Scan for the cell matching the given text and deliver its [x, y] coordinate at center. 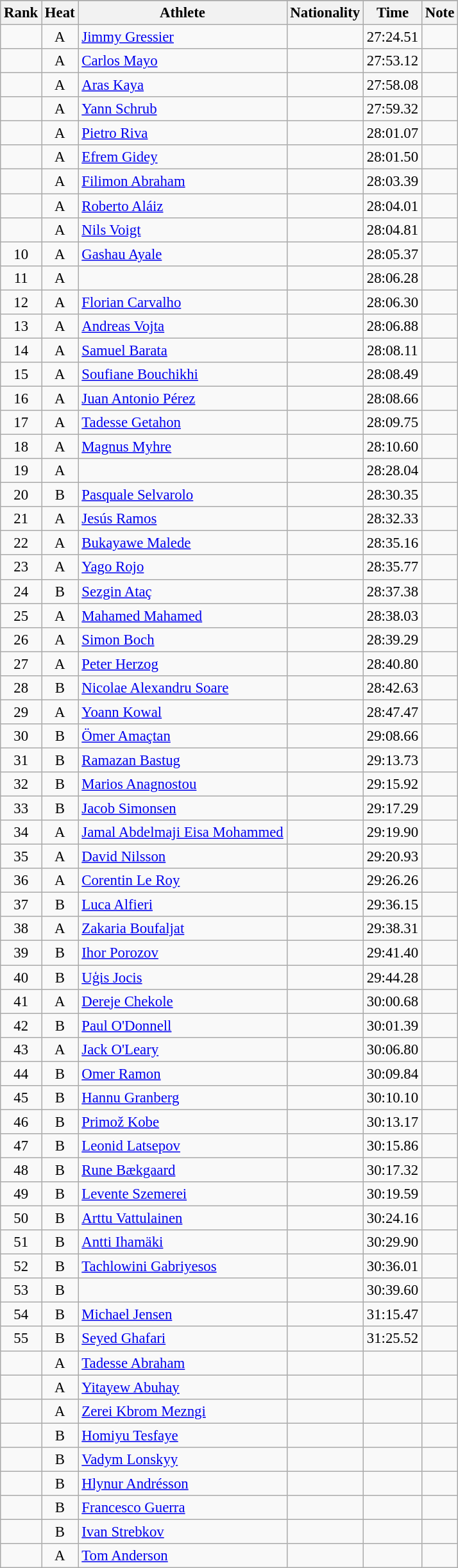
30:01.39 [393, 1025]
Peter Herzog [182, 664]
29:20.93 [393, 857]
Jack O'Leary [182, 1049]
19 [21, 471]
Nils Voigt [182, 230]
21 [21, 519]
29:44.28 [393, 977]
45 [21, 1098]
Michael Jensen [182, 1315]
31:15.47 [393, 1315]
10 [21, 254]
Heat [60, 13]
48 [21, 1170]
13 [21, 326]
28:42.63 [393, 688]
28:28.04 [393, 471]
29:41.40 [393, 953]
Bukayawe Malede [182, 543]
Antti Ihamäki [182, 1242]
Yann Schrub [182, 109]
29:08.66 [393, 736]
Homiyu Tesfaye [182, 1435]
28:08.49 [393, 375]
Andreas Vojta [182, 326]
Dereje Chekole [182, 1001]
36 [21, 881]
51 [21, 1242]
37 [21, 905]
Luca Alfieri [182, 905]
46 [21, 1122]
Rune Bækgaard [182, 1170]
14 [21, 350]
Pasquale Selvarolo [182, 495]
Note [439, 13]
28:40.80 [393, 664]
Tadesse Getahon [182, 423]
30:06.80 [393, 1049]
52 [21, 1267]
Carlos Mayo [182, 61]
David Nilsson [182, 857]
28:39.29 [393, 639]
28:01.50 [393, 157]
Tachlowini Gabriyesos [182, 1267]
15 [21, 375]
Ramazan Bastug [182, 760]
29:38.31 [393, 929]
30:09.84 [393, 1074]
Corentin Le Roy [182, 881]
Arttu Vattulainen [182, 1218]
Jacob Simonsen [182, 809]
Hannu Granberg [182, 1098]
28:30.35 [393, 495]
Seyed Ghafari [182, 1339]
Magnus Myhre [182, 447]
Jimmy Gressier [182, 37]
28:08.66 [393, 398]
28:06.88 [393, 326]
28:06.30 [393, 302]
28:08.11 [393, 350]
20 [21, 495]
29:19.90 [393, 832]
42 [21, 1025]
31 [21, 760]
28:09.75 [393, 423]
Sezgin Ataç [182, 591]
Tom Anderson [182, 1556]
28:32.33 [393, 519]
Yoann Kowal [182, 712]
Ihor Porozov [182, 953]
30:36.01 [393, 1267]
Yitayew Abuhay [182, 1387]
Soufiane Bouchikhi [182, 375]
29:36.15 [393, 905]
28:04.81 [393, 230]
47 [21, 1146]
31:25.52 [393, 1339]
55 [21, 1339]
Pietro Riva [182, 133]
27:53.12 [393, 61]
28:05.37 [393, 254]
34 [21, 832]
Uģis Jocis [182, 977]
Hlynur Andrésson [182, 1483]
22 [21, 543]
18 [21, 447]
29:15.92 [393, 784]
12 [21, 302]
Levente Szemerei [182, 1194]
38 [21, 929]
28:03.39 [393, 181]
Leonid Latsepov [182, 1146]
30:39.60 [393, 1290]
Athlete [182, 13]
30:17.32 [393, 1170]
Zakaria Boufaljat [182, 929]
30:13.17 [393, 1122]
Vadym Lonskyy [182, 1460]
28:47.47 [393, 712]
23 [21, 568]
Roberto Aláiz [182, 206]
Yago Rojo [182, 568]
Tadesse Abraham [182, 1363]
24 [21, 591]
53 [21, 1290]
Simon Boch [182, 639]
Marios Anagnostou [182, 784]
Rank [21, 13]
32 [21, 784]
30:00.68 [393, 1001]
Jesús Ramos [182, 519]
28:01.07 [393, 133]
33 [21, 809]
27:58.08 [393, 85]
35 [21, 857]
44 [21, 1074]
28 [21, 688]
28:06.28 [393, 278]
Time [393, 13]
Gashau Ayale [182, 254]
39 [21, 953]
Ivan Strebkov [182, 1531]
17 [21, 423]
25 [21, 616]
30:19.59 [393, 1194]
Nationality [325, 13]
Jamal Abdelmaji Eisa Mohammed [182, 832]
Zerei Kbrom Mezngi [182, 1411]
28:38.03 [393, 616]
Ömer Amaçtan [182, 736]
41 [21, 1001]
30:24.16 [393, 1218]
Francesco Guerra [182, 1508]
30 [21, 736]
29:13.73 [393, 760]
Omer Ramon [182, 1074]
11 [21, 278]
54 [21, 1315]
30:29.90 [393, 1242]
28:10.60 [393, 447]
28:35.16 [393, 543]
27:59.32 [393, 109]
30:10.10 [393, 1098]
Primož Kobe [182, 1122]
28:37.38 [393, 591]
29 [21, 712]
Filimon Abraham [182, 181]
43 [21, 1049]
29:17.29 [393, 809]
Paul O'Donnell [182, 1025]
Aras Kaya [182, 85]
40 [21, 977]
28:35.77 [393, 568]
50 [21, 1218]
29:26.26 [393, 881]
Juan Antonio Pérez [182, 398]
16 [21, 398]
Efrem Gidey [182, 157]
30:15.86 [393, 1146]
Nicolae Alexandru Soare [182, 688]
26 [21, 639]
27:24.51 [393, 37]
Samuel Barata [182, 350]
Mahamed Mahamed [182, 616]
49 [21, 1194]
Florian Carvalho [182, 302]
27 [21, 664]
28:04.01 [393, 206]
